Pinpoint the cell where the given text exists, returning its (x, y) midpoint coordinate. 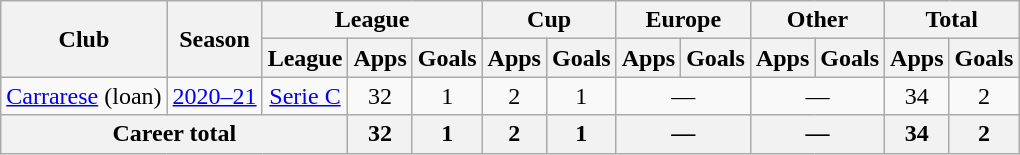
Carrarese (loan) (84, 96)
Total (952, 20)
2020–21 (214, 96)
Season (214, 39)
Europe (683, 20)
Serie C (305, 96)
Cup (549, 20)
Other (817, 20)
Career total (174, 134)
Club (84, 39)
